Return (x, y) of the center of cell containing provided text 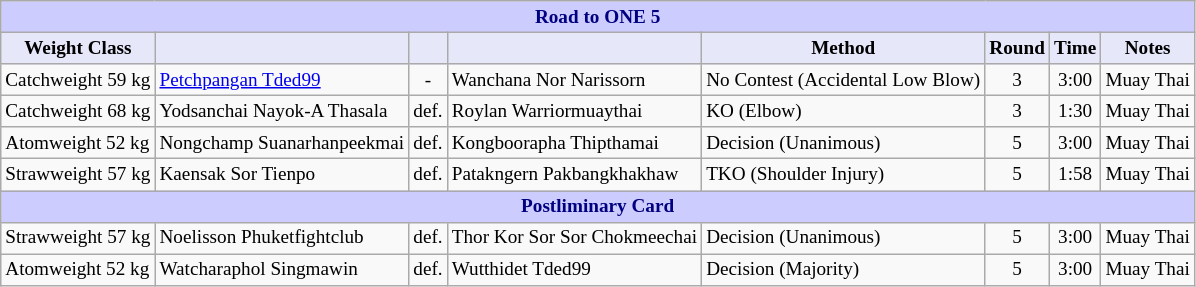
Patakngern Pakbangkhakhaw (574, 175)
1:30 (1074, 111)
Kaensak Sor Tienpo (282, 175)
Catchweight 68 kg (78, 111)
Round (1018, 48)
Wutthidet Tded99 (574, 270)
Thor Kor Sor Sor Chokmeechai (574, 238)
Time (1074, 48)
Watcharaphol Singmawin (282, 270)
Nongchamp Suanarhanpeekmai (282, 143)
- (428, 80)
TKO (Shoulder Injury) (844, 175)
Wanchana Nor Narissorn (574, 80)
Notes (1148, 48)
Kongboorapha Thipthamai (574, 143)
Yodsanchai Nayok-A Thasala (282, 111)
Postliminary Card (598, 206)
1:58 (1074, 175)
Noelisson Phuketfightclub (282, 238)
Petchpangan Tded99 (282, 80)
Roylan Warriormuaythai (574, 111)
Decision (Majority) (844, 270)
KO (Elbow) (844, 111)
Catchweight 59 kg (78, 80)
Method (844, 48)
No Contest (Accidental Low Blow) (844, 80)
Road to ONE 5 (598, 17)
Weight Class (78, 48)
